Provide the (X, Y) coordinate of the cell's center where the given text is located.  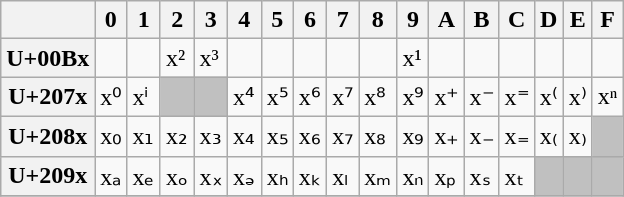
xₖ (310, 176)
D (548, 20)
8 (378, 20)
x₊ (446, 136)
x₆ (310, 136)
x₈ (378, 136)
9 (413, 20)
6 (310, 20)
U+00Bx (48, 58)
x₌ (516, 136)
x₎ (578, 136)
xₚ (446, 176)
xₓ (211, 176)
xₙ (413, 176)
F (608, 20)
x⁸ (378, 97)
x₇ (343, 136)
x⁻ (482, 97)
xₘ (378, 176)
x³ (211, 58)
5 (277, 20)
xⁱ (144, 97)
x₁ (144, 136)
2 (177, 20)
xⁿ (608, 97)
xₐ (111, 176)
xₛ (482, 176)
xₕ (277, 176)
xₑ (144, 176)
U+207x (48, 97)
x⁼ (516, 97)
U+208x (48, 136)
x₂ (177, 136)
xₗ (343, 176)
4 (245, 20)
x⁹ (413, 97)
7 (343, 20)
xₔ (245, 176)
x₋ (482, 136)
x₃ (211, 136)
C (516, 20)
x₅ (277, 136)
x² (177, 58)
x⁴ (245, 97)
0 (111, 20)
E (578, 20)
x⁷ (343, 97)
1 (144, 20)
x₉ (413, 136)
x⁰ (111, 97)
x⁵ (277, 97)
xₒ (177, 176)
x₀ (111, 136)
A (446, 20)
B (482, 20)
U+209x (48, 176)
x⁺ (446, 97)
xₜ (516, 176)
x⁶ (310, 97)
x⁾ (578, 97)
x₄ (245, 136)
x₍ (548, 136)
x⁽ (548, 97)
3 (211, 20)
x¹ (413, 58)
